Determine the (X, Y) coordinate at the center of the cell enclosing the given text.  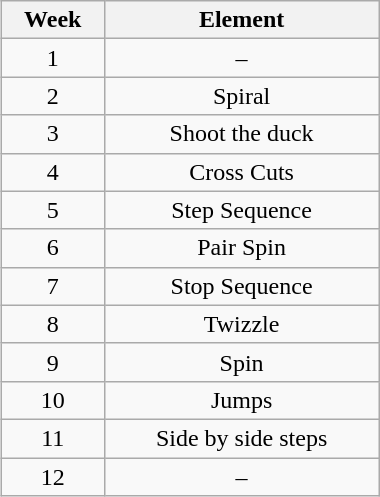
Spin (242, 362)
3 (52, 134)
Cross Cuts (242, 172)
7 (52, 286)
Stop Sequence (242, 286)
1 (52, 58)
Step Sequence (242, 210)
11 (52, 438)
Twizzle (242, 324)
4 (52, 172)
Pair Spin (242, 248)
9 (52, 362)
Shoot the duck (242, 134)
Element (242, 20)
Jumps (242, 400)
8 (52, 324)
Side by side steps (242, 438)
2 (52, 96)
10 (52, 400)
12 (52, 477)
6 (52, 248)
Spiral (242, 96)
5 (52, 210)
Week (52, 20)
